Locate the cell with the specified text and output its (X, Y) center coordinate. 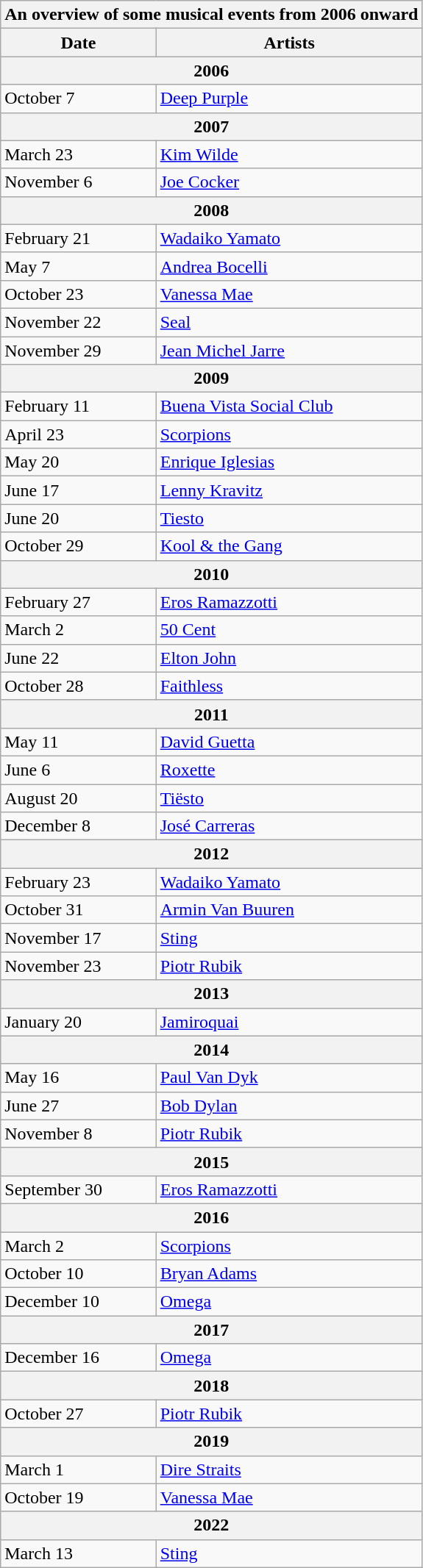
David Guetta (289, 742)
An overview of some musical events from 2006 onward (212, 15)
March 23 (78, 154)
December 8 (78, 826)
Bryan Adams (289, 1274)
October 29 (78, 546)
Enrique Iglesias (289, 462)
José Carreras (289, 826)
February 21 (78, 238)
February 11 (78, 407)
February 23 (78, 882)
May 11 (78, 742)
2018 (212, 1386)
November 29 (78, 351)
2008 (212, 210)
November 23 (78, 966)
September 30 (78, 1189)
2011 (212, 714)
June 22 (78, 658)
October 27 (78, 1414)
2015 (212, 1161)
Paul Van Dyk (289, 1078)
Elton John (289, 658)
2007 (212, 126)
Kool & the Gang (289, 546)
Kim Wilde (289, 154)
June 20 (78, 518)
January 20 (78, 1022)
June 27 (78, 1106)
June 17 (78, 490)
March 13 (78, 1553)
Jean Michel Jarre (289, 351)
2019 (212, 1442)
Tiesto (289, 518)
November 8 (78, 1134)
2006 (212, 71)
Joe Cocker (289, 182)
February 27 (78, 602)
May 16 (78, 1078)
November 22 (78, 322)
November 17 (78, 938)
October 7 (78, 99)
Andrea Bocelli (289, 266)
Deep Purple (289, 99)
2016 (212, 1217)
Artists (289, 43)
2017 (212, 1330)
October 31 (78, 910)
50 Cent (289, 630)
April 23 (78, 434)
May 20 (78, 462)
Buena Vista Social Club (289, 407)
October 19 (78, 1497)
Seal (289, 322)
December 10 (78, 1302)
June 6 (78, 770)
Armin Van Buuren (289, 910)
Dire Straits (289, 1469)
November 6 (78, 182)
2014 (212, 1050)
2012 (212, 854)
August 20 (78, 798)
December 16 (78, 1358)
October 10 (78, 1274)
May 7 (78, 266)
Roxette (289, 770)
2013 (212, 994)
2022 (212, 1525)
2010 (212, 574)
October 23 (78, 294)
Bob Dylan (289, 1106)
October 28 (78, 686)
Faithless (289, 686)
March 1 (78, 1469)
Jamiroquai (289, 1022)
Tiësto (289, 798)
2009 (212, 379)
Lenny Kravitz (289, 490)
Date (78, 43)
